Detect which cell encompasses the target text, then output its (x, y) center coordinate. 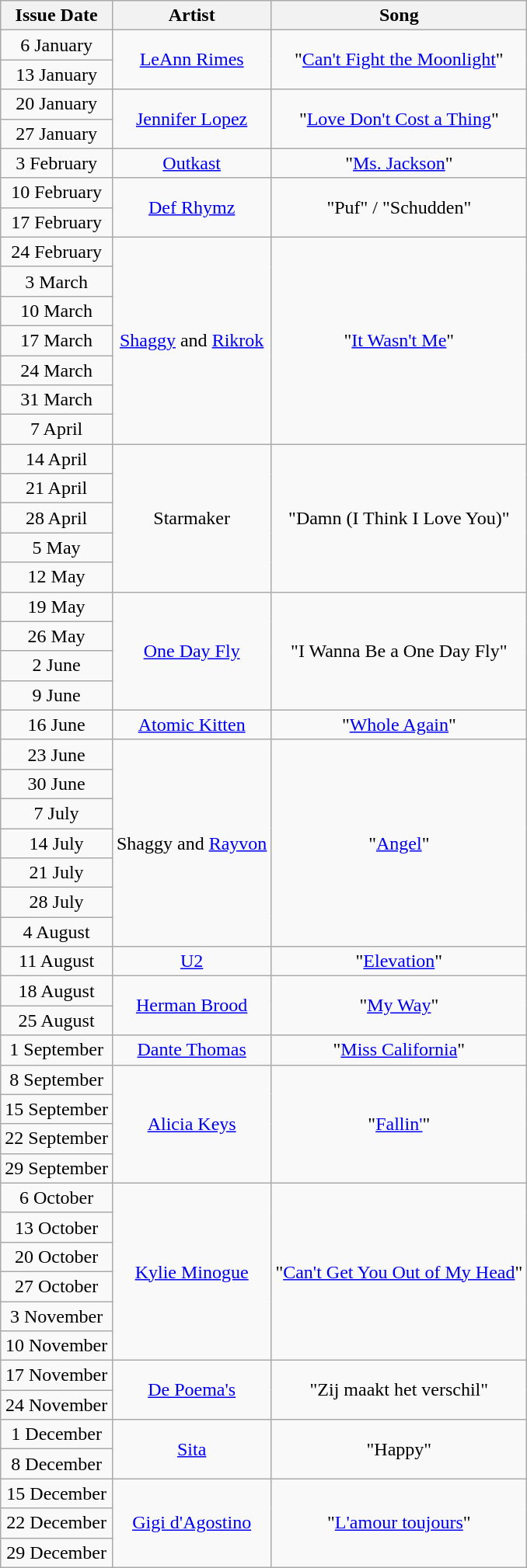
"Fallin'" (400, 1124)
7 April (57, 429)
28 April (57, 518)
19 May (57, 607)
29 September (57, 1168)
28 July (57, 902)
17 March (57, 340)
"Elevation" (400, 961)
10 March (57, 311)
15 September (57, 1109)
Shaggy and Rikrok (191, 340)
"Ms. Jackson" (400, 163)
Kylie Minogue (191, 1271)
Jennifer Lopez (191, 119)
18 August (57, 991)
Artist (191, 16)
3 November (57, 1316)
1 September (57, 1050)
Song (400, 16)
31 March (57, 400)
14 July (57, 843)
12 May (57, 577)
Outkast (191, 163)
Def Rhymz (191, 207)
9 June (57, 695)
5 May (57, 548)
14 April (57, 459)
"Can't Fight the Moonlight" (400, 60)
"Can't Get You Out of My Head" (400, 1271)
"Whole Again" (400, 725)
24 November (57, 1405)
8 December (57, 1464)
30 June (57, 784)
23 June (57, 754)
24 March (57, 370)
11 August (57, 961)
27 October (57, 1286)
"Love Don't Cost a Thing" (400, 119)
Starmaker (191, 518)
Shaggy and Rayvon (191, 843)
21 July (57, 873)
25 August (57, 1020)
"I Wanna Be a One Day Fly" (400, 651)
6 January (57, 45)
17 February (57, 222)
17 November (57, 1375)
20 January (57, 104)
Atomic Kitten (191, 725)
6 October (57, 1198)
Dante Thomas (191, 1050)
Alicia Keys (191, 1124)
27 January (57, 134)
15 December (57, 1493)
29 December (57, 1552)
"Miss California" (400, 1050)
Issue Date (57, 16)
26 May (57, 636)
Herman Brood (191, 1006)
One Day Fly (191, 651)
13 October (57, 1227)
13 January (57, 75)
3 February (57, 163)
"Puf" / "Schudden" (400, 207)
LeAnn Rimes (191, 60)
16 June (57, 725)
20 October (57, 1257)
"Happy" (400, 1449)
"My Way" (400, 1006)
22 December (57, 1523)
Gigi d'Agostino (191, 1523)
U2 (191, 961)
"Damn (I Think I Love You)" (400, 518)
"It Wasn't Me" (400, 340)
3 March (57, 281)
"L'amour toujours" (400, 1523)
10 February (57, 193)
1 December (57, 1434)
"Angel" (400, 843)
"Zij maakt het verschil" (400, 1390)
21 April (57, 488)
De Poema's (191, 1390)
Sita (191, 1449)
8 September (57, 1080)
24 February (57, 252)
2 June (57, 666)
7 July (57, 813)
22 September (57, 1139)
4 August (57, 932)
10 November (57, 1346)
